Extract the (X, Y) coordinate from the center of the cell holding the provided text.  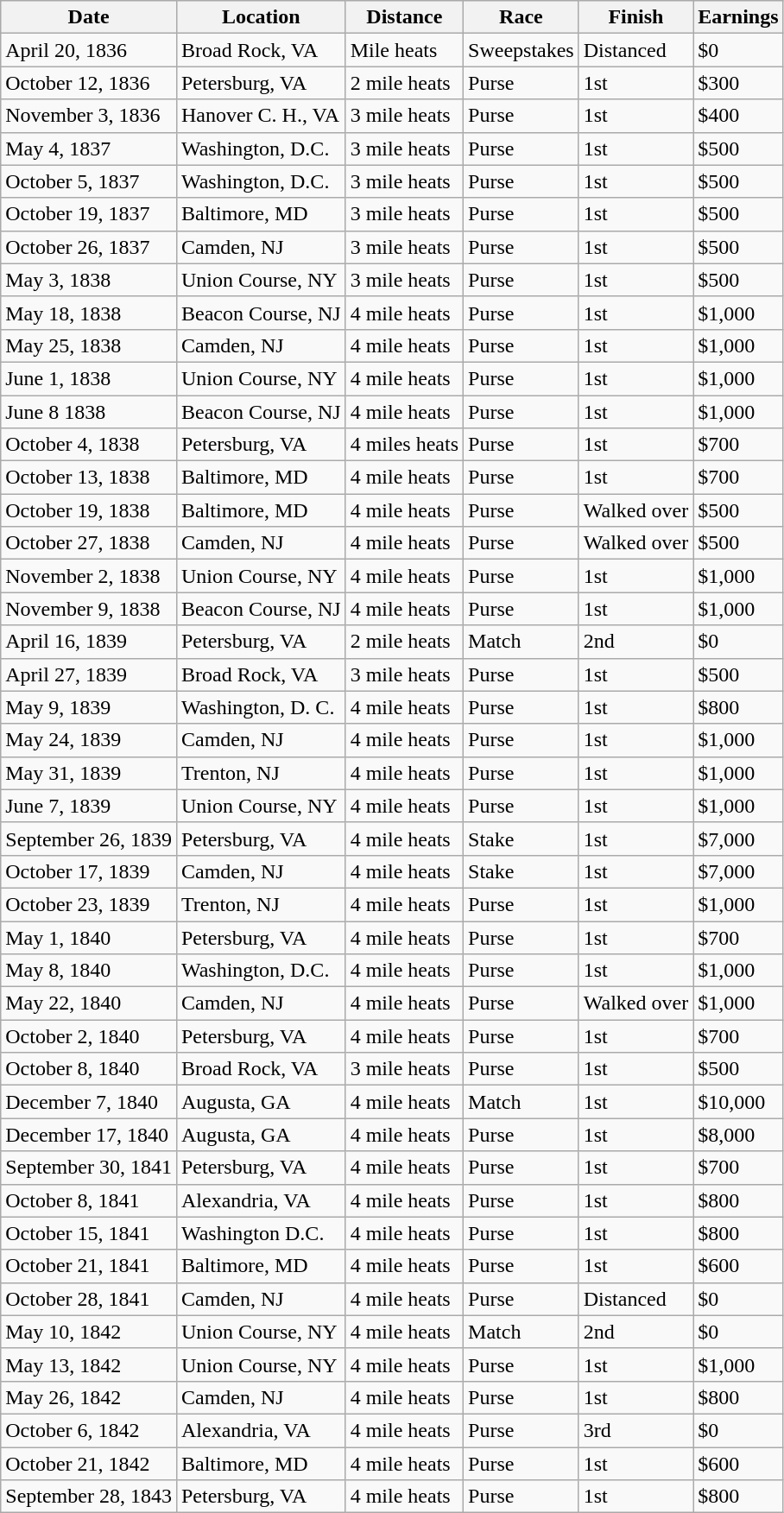
September 28, 1843 (89, 1497)
May 1, 1840 (89, 937)
3rd (635, 1430)
Washington D.C. (261, 1233)
October 2, 1840 (89, 1036)
May 8, 1840 (89, 971)
May 3, 1838 (89, 280)
$8,000 (738, 1135)
June 8 1838 (89, 412)
October 8, 1840 (89, 1069)
October 21, 1842 (89, 1464)
May 4, 1837 (89, 149)
June 7, 1839 (89, 806)
October 23, 1839 (89, 904)
Sweepstakes (522, 50)
October 19, 1838 (89, 510)
$10,000 (738, 1102)
$300 (738, 83)
Location (261, 17)
May 9, 1839 (89, 707)
June 1, 1838 (89, 378)
4 miles heats (404, 445)
October 28, 1841 (89, 1299)
November 2, 1838 (89, 576)
October 5, 1837 (89, 181)
October 21, 1841 (89, 1266)
May 25, 1838 (89, 345)
$400 (738, 116)
October 27, 1838 (89, 543)
May 24, 1839 (89, 740)
November 3, 1836 (89, 116)
Distance (404, 17)
October 8, 1841 (89, 1200)
April 27, 1839 (89, 674)
October 15, 1841 (89, 1233)
September 26, 1839 (89, 839)
Finish (635, 17)
May 31, 1839 (89, 773)
November 9, 1838 (89, 609)
May 18, 1838 (89, 313)
Washington, D. C. (261, 707)
Mile heats (404, 50)
December 7, 1840 (89, 1102)
May 26, 1842 (89, 1397)
September 30, 1841 (89, 1168)
Race (522, 17)
October 4, 1838 (89, 445)
October 17, 1839 (89, 871)
Earnings (738, 17)
May 13, 1842 (89, 1364)
May 22, 1840 (89, 1003)
April 20, 1836 (89, 50)
October 26, 1837 (89, 247)
October 6, 1842 (89, 1430)
October 13, 1838 (89, 478)
October 12, 1836 (89, 83)
April 16, 1839 (89, 642)
October 19, 1837 (89, 214)
December 17, 1840 (89, 1135)
Hanover C. H., VA (261, 116)
Date (89, 17)
May 10, 1842 (89, 1332)
